Extract the (x, y) coordinate from the center of the cell holding the provided text.  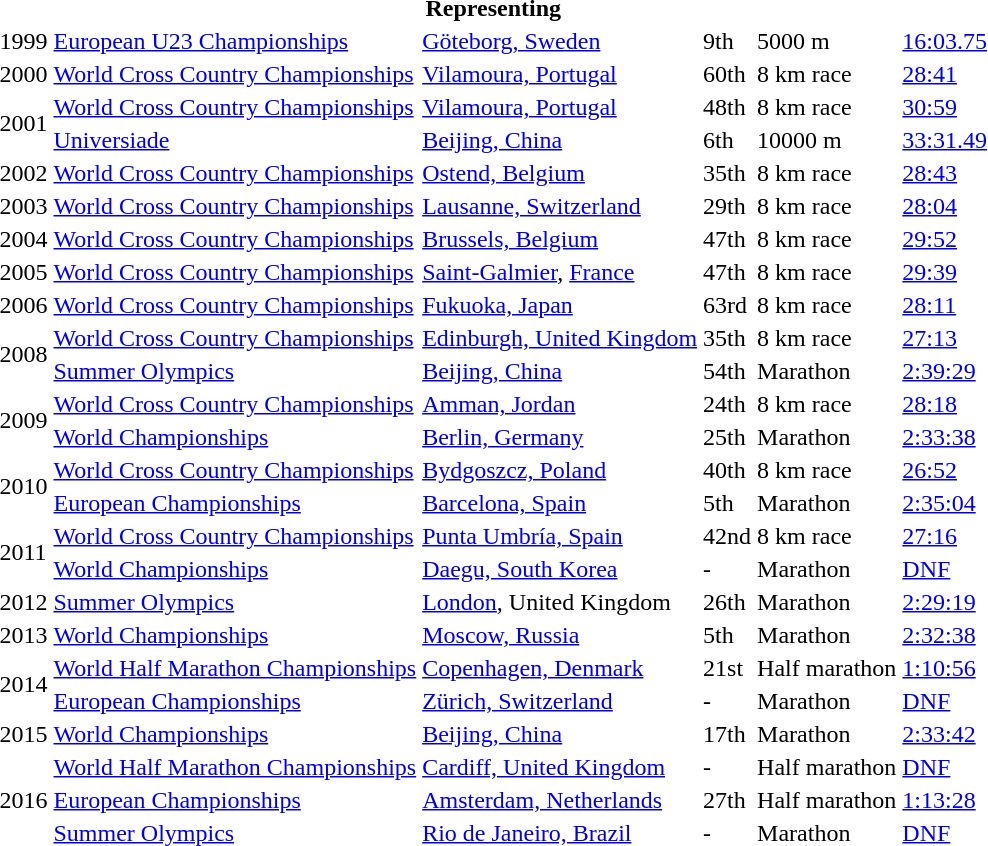
27th (728, 800)
Daegu, South Korea (560, 569)
Amsterdam, Netherlands (560, 800)
Moscow, Russia (560, 635)
Bydgoszcz, Poland (560, 470)
21st (728, 668)
Ostend, Belgium (560, 173)
48th (728, 107)
42nd (728, 536)
Saint-Galmier, France (560, 272)
40th (728, 470)
17th (728, 734)
London, United Kingdom (560, 602)
6th (728, 140)
Universiade (235, 140)
5000 m (827, 41)
Göteborg, Sweden (560, 41)
Edinburgh, United Kingdom (560, 338)
24th (728, 404)
63rd (728, 305)
Cardiff, United Kingdom (560, 767)
60th (728, 74)
Barcelona, Spain (560, 503)
54th (728, 371)
Punta Umbría, Spain (560, 536)
26th (728, 602)
Lausanne, Switzerland (560, 206)
Zürich, Switzerland (560, 701)
29th (728, 206)
Amman, Jordan (560, 404)
25th (728, 437)
9th (728, 41)
10000 m (827, 140)
Fukuoka, Japan (560, 305)
Berlin, Germany (560, 437)
Brussels, Belgium (560, 239)
European U23 Championships (235, 41)
Copenhagen, Denmark (560, 668)
